Scan for the cell matching the given text and deliver its (X, Y) coordinate at center. 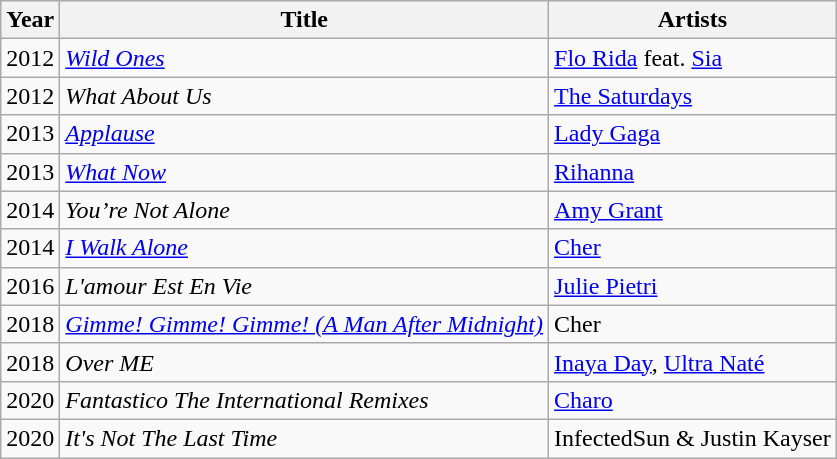
Lady Gaga (693, 134)
What Now (304, 172)
InfectedSun & Justin Kayser (693, 438)
Over ME (304, 362)
Artists (693, 20)
Charo (693, 400)
The Saturdays (693, 96)
Gimme! Gimme! Gimme! (A Man After Midnight) (304, 324)
Inaya Day, Ultra Naté (693, 362)
L'amour Est En Vie (304, 286)
Amy Grant (693, 210)
Applause (304, 134)
Julie Pietri (693, 286)
You’re Not Alone (304, 210)
Wild Ones (304, 58)
Rihanna (693, 172)
It's Not The Last Time (304, 438)
Year (30, 20)
Fantastico The International Remixes (304, 400)
2016 (30, 286)
Title (304, 20)
What About Us (304, 96)
I Walk Alone (304, 248)
Flo Rida feat. Sia (693, 58)
